From the cell containing the given text, extract its center point as [X, Y] coordinate. 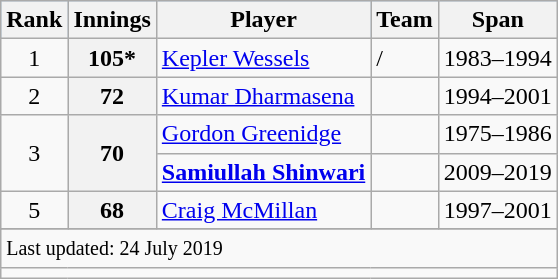
3 [34, 153]
1994–2001 [498, 96]
Kumar Dharmasena [263, 96]
Innings [112, 20]
1997–2001 [498, 210]
1983–1994 [498, 58]
68 [112, 210]
Samiullah Shinwari [263, 172]
5 [34, 210]
Last updated: 24 July 2019 [280, 248]
Kepler Wessels [263, 58]
/ [405, 58]
2009–2019 [498, 172]
Team [405, 20]
1 [34, 58]
Gordon Greenidge [263, 134]
Rank [34, 20]
70 [112, 153]
Player [263, 20]
Span [498, 20]
2 [34, 96]
1975–1986 [498, 134]
105* [112, 58]
72 [112, 96]
Craig McMillan [263, 210]
